Find where the given text appears and provide that cell's center as [x, y] coordinate. 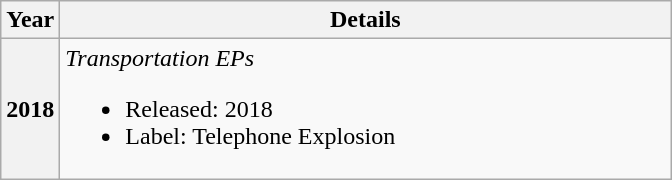
Transportation EPsReleased: 2018Label: Telephone Explosion [366, 109]
Details [366, 20]
Year [30, 20]
2018 [30, 109]
